Pinpoint the cell where the given text exists, returning its (X, Y) midpoint coordinate. 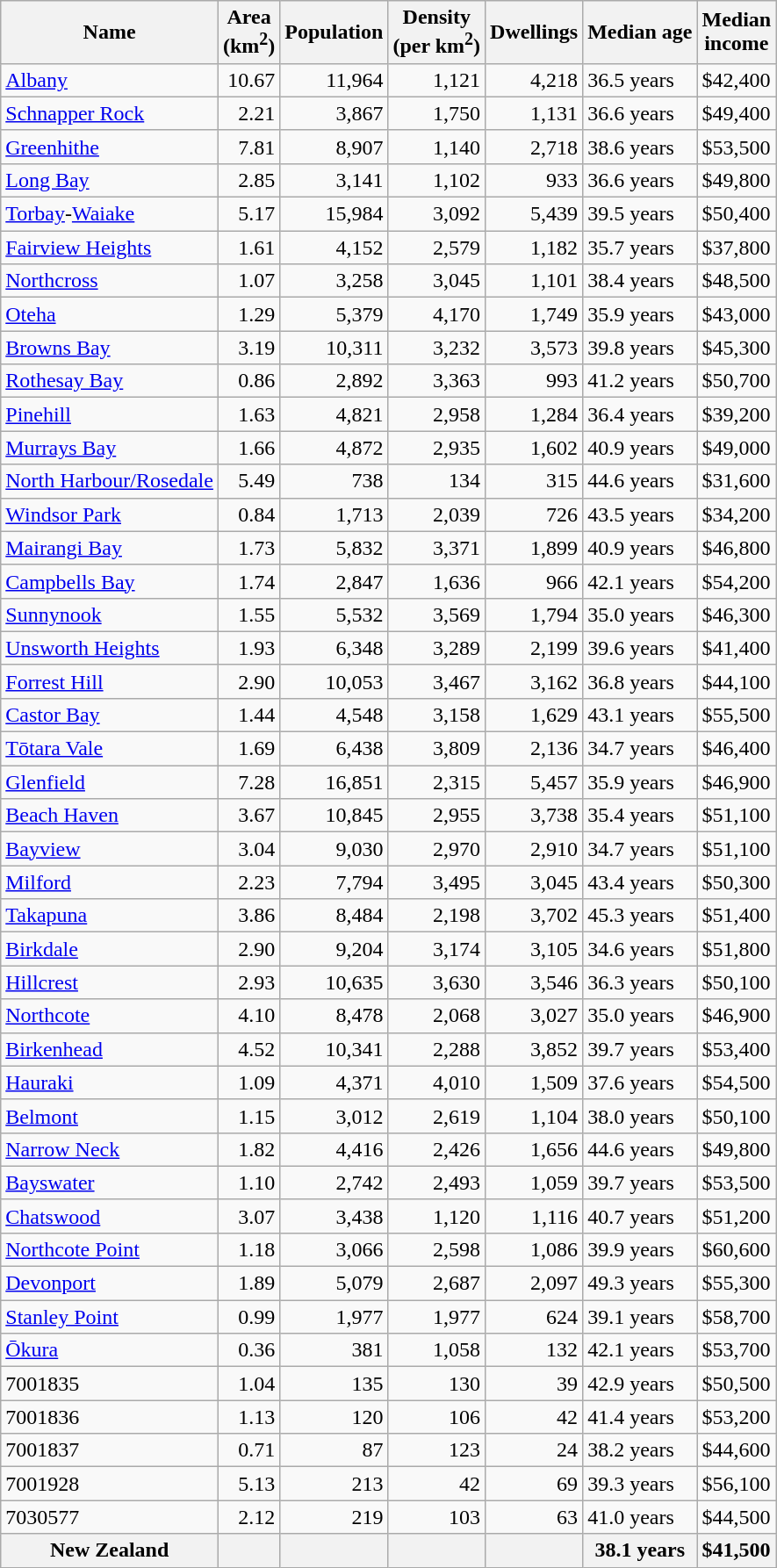
3,162 (534, 681)
3,258 (334, 281)
$50,400 (737, 214)
1,899 (534, 548)
1,121 (437, 80)
Murrays Bay (110, 448)
Mairangi Bay (110, 548)
5,532 (334, 615)
$53,200 (737, 1417)
103 (437, 1517)
2,935 (437, 448)
3.67 (248, 816)
Name (110, 32)
$34,200 (737, 514)
39.8 years (640, 348)
2,315 (437, 782)
2,198 (437, 916)
45.3 years (640, 916)
5,832 (334, 548)
1.44 (248, 715)
Bayswater (110, 1183)
3,702 (534, 916)
3,738 (534, 816)
Birkenhead (110, 1049)
5.13 (248, 1484)
15,984 (334, 214)
2,687 (437, 1284)
993 (534, 381)
381 (334, 1350)
Hauraki (110, 1082)
$50,700 (737, 381)
10,845 (334, 816)
39.6 years (640, 648)
$46,300 (737, 615)
Schnapper Rock (110, 113)
4,872 (334, 448)
3,573 (534, 348)
738 (334, 481)
2.12 (248, 1517)
1,509 (534, 1082)
4,821 (334, 414)
11,964 (334, 80)
$41,400 (737, 648)
10,635 (334, 982)
726 (534, 514)
Windsor Park (110, 514)
624 (534, 1317)
0.36 (248, 1350)
2,955 (437, 816)
1.07 (248, 281)
1,794 (534, 615)
$55,500 (737, 715)
3,852 (534, 1049)
933 (534, 180)
1,120 (437, 1216)
2,910 (534, 849)
6,348 (334, 648)
35.7 years (640, 248)
Browns Bay (110, 348)
Oteha (110, 314)
5,079 (334, 1284)
Population (334, 32)
1,713 (334, 514)
7001835 (110, 1384)
Long Bay (110, 180)
36.4 years (640, 414)
5,379 (334, 314)
4,548 (334, 715)
Northcross (110, 281)
$56,100 (737, 1484)
Rothesay Bay (110, 381)
1.13 (248, 1417)
Dwellings (534, 32)
213 (334, 1484)
Northcote Point (110, 1249)
69 (534, 1484)
5.17 (248, 214)
3,495 (437, 882)
3.04 (248, 849)
1,602 (534, 448)
5,439 (534, 214)
Chatswood (110, 1216)
1.82 (248, 1149)
3,066 (334, 1249)
2,742 (334, 1183)
7,794 (334, 882)
$50,500 (737, 1384)
134 (437, 481)
4,416 (334, 1149)
2,958 (437, 414)
135 (334, 1384)
3,467 (437, 681)
1.73 (248, 548)
$37,800 (737, 248)
2,970 (437, 849)
3,092 (437, 214)
Density(per km2) (437, 32)
$54,500 (737, 1082)
8,907 (334, 147)
3,809 (437, 749)
4,170 (437, 314)
$53,700 (737, 1350)
1,140 (437, 147)
1,284 (534, 414)
1.74 (248, 581)
1,104 (534, 1116)
3,174 (437, 949)
39.9 years (640, 1249)
1.63 (248, 414)
2,199 (534, 648)
2,136 (534, 749)
2.85 (248, 180)
3,438 (334, 1216)
$46,400 (737, 749)
966 (534, 581)
41.4 years (640, 1417)
1,058 (437, 1350)
Unsworth Heights (110, 648)
3,027 (534, 1016)
$55,300 (737, 1284)
2,718 (534, 147)
1.69 (248, 749)
$49,000 (737, 448)
3,141 (334, 180)
8,484 (334, 916)
1,059 (534, 1183)
3,105 (534, 949)
3.86 (248, 916)
39.1 years (640, 1317)
1.89 (248, 1284)
$42,400 (737, 80)
Albany (110, 80)
39.3 years (640, 1484)
2,097 (534, 1284)
1.66 (248, 448)
Stanley Point (110, 1317)
38.4 years (640, 281)
38.6 years (640, 147)
16,851 (334, 782)
1.93 (248, 648)
North Harbour/Rosedale (110, 481)
2.93 (248, 982)
5,457 (534, 782)
Forrest Hill (110, 681)
2,288 (437, 1049)
$41,500 (737, 1550)
10,341 (334, 1049)
9,030 (334, 849)
315 (534, 481)
New Zealand (110, 1550)
43.4 years (640, 882)
1,750 (437, 113)
1.55 (248, 615)
1.18 (248, 1249)
36.5 years (640, 80)
24 (534, 1450)
39 (534, 1384)
Bayview (110, 849)
7.81 (248, 147)
43.5 years (640, 514)
3,867 (334, 113)
Northcote (110, 1016)
Greenhithe (110, 147)
0.86 (248, 381)
2,068 (437, 1016)
42.9 years (640, 1384)
4,010 (437, 1082)
1.61 (248, 248)
$54,200 (737, 581)
2,493 (437, 1183)
1,629 (534, 715)
4.10 (248, 1016)
36.3 years (640, 982)
3,546 (534, 982)
$51,800 (737, 949)
2,579 (437, 248)
123 (437, 1450)
63 (534, 1517)
49.3 years (640, 1284)
1,656 (534, 1149)
Median age (640, 32)
1,636 (437, 581)
1,749 (534, 314)
9,204 (334, 949)
10.67 (248, 80)
1.15 (248, 1116)
$51,400 (737, 916)
1,102 (437, 180)
3,569 (437, 615)
Ōkura (110, 1350)
2,598 (437, 1249)
87 (334, 1450)
$31,600 (737, 481)
Castor Bay (110, 715)
Devonport (110, 1284)
$53,400 (737, 1049)
4,218 (534, 80)
$60,600 (737, 1249)
2.21 (248, 113)
Glenfield (110, 782)
6,438 (334, 749)
10,053 (334, 681)
2,847 (334, 581)
Fairview Heights (110, 248)
7001836 (110, 1417)
132 (534, 1350)
1,131 (534, 113)
Campbells Bay (110, 581)
Torbay-Waiake (110, 214)
3,232 (437, 348)
$50,300 (737, 882)
$58,700 (737, 1317)
7001928 (110, 1484)
1.04 (248, 1384)
39.5 years (640, 214)
43.1 years (640, 715)
Hillcrest (110, 982)
Pinehill (110, 414)
3,371 (437, 548)
1.09 (248, 1082)
41.0 years (640, 1517)
36.8 years (640, 681)
$49,400 (737, 113)
38.1 years (640, 1550)
35.4 years (640, 816)
120 (334, 1417)
1.10 (248, 1183)
Takapuna (110, 916)
4.52 (248, 1049)
38.2 years (640, 1450)
$48,500 (737, 281)
3,289 (437, 648)
2,039 (437, 514)
7030577 (110, 1517)
10,311 (334, 348)
Medianincome (737, 32)
$45,300 (737, 348)
$43,000 (737, 314)
Belmont (110, 1116)
1.29 (248, 314)
1,086 (534, 1249)
3.07 (248, 1216)
5.49 (248, 481)
Beach Haven (110, 816)
38.0 years (640, 1116)
Sunnynook (110, 615)
4,371 (334, 1082)
3,158 (437, 715)
2.23 (248, 882)
3,012 (334, 1116)
2,426 (437, 1149)
$44,600 (737, 1450)
3,630 (437, 982)
Milford (110, 882)
Tōtara Vale (110, 749)
41.2 years (640, 381)
$44,500 (737, 1517)
4,152 (334, 248)
$51,200 (737, 1216)
$46,800 (737, 548)
1,101 (534, 281)
8,478 (334, 1016)
$39,200 (737, 414)
1,182 (534, 248)
130 (437, 1384)
0.99 (248, 1317)
3,363 (437, 381)
Narrow Neck (110, 1149)
106 (437, 1417)
2,619 (437, 1116)
40.7 years (640, 1216)
37.6 years (640, 1082)
$44,100 (737, 681)
0.84 (248, 514)
0.71 (248, 1450)
3.19 (248, 348)
7.28 (248, 782)
Area(km2) (248, 32)
2,892 (334, 381)
7001837 (110, 1450)
Birkdale (110, 949)
219 (334, 1517)
1,116 (534, 1216)
34.6 years (640, 949)
